Scan for the cell matching the given text and deliver its (x, y) coordinate at center. 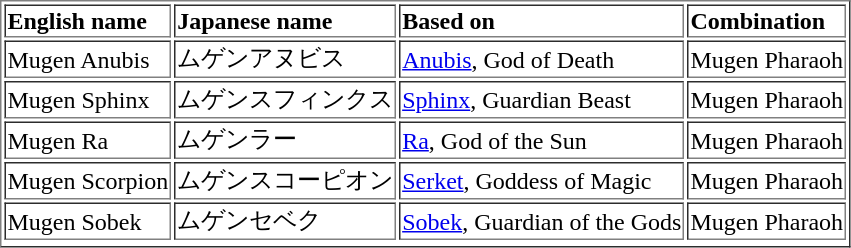
Combination (766, 20)
English name (88, 20)
Ra, God of the Sun (542, 141)
ムゲンアヌビス (285, 59)
ムゲンスコーピオン (285, 181)
Serket, Goddess of Magic (542, 181)
Sobek, Guardian of the Gods (542, 221)
Sphinx, Guardian Beast (542, 100)
Based on (542, 20)
Japanese name (285, 20)
ムゲンスフィンクス (285, 100)
Mugen Scorpion (88, 181)
Mugen Ra (88, 141)
Anubis, God of Death (542, 59)
Mugen Sphinx (88, 100)
Mugen Anubis (88, 59)
Mugen Sobek (88, 221)
ムゲンセベク (285, 221)
ムゲンラー (285, 141)
